From the cell containing the given text, extract its center point as [X, Y] coordinate. 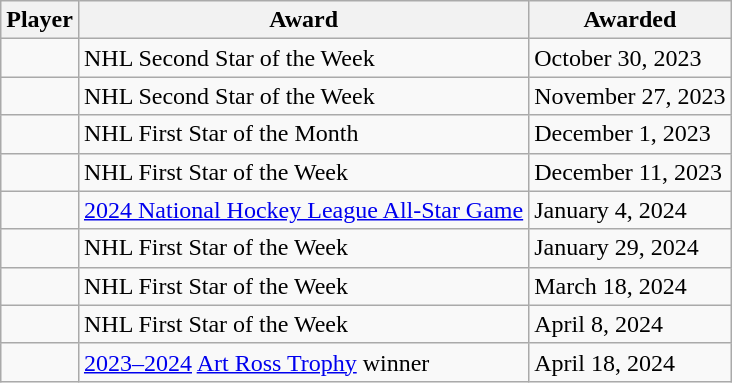
December 1, 2023 [630, 134]
Award [303, 20]
December 11, 2023 [630, 172]
January 29, 2024 [630, 248]
April 8, 2024 [630, 324]
November 27, 2023 [630, 96]
March 18, 2024 [630, 286]
January 4, 2024 [630, 210]
2024 National Hockey League All-Star Game [303, 210]
Player [40, 20]
Awarded [630, 20]
NHL First Star of the Month [303, 134]
2023–2024 Art Ross Trophy winner [303, 362]
April 18, 2024 [630, 362]
October 30, 2023 [630, 58]
